Identify which cell holds the provided text, then report its (X, Y) central coordinate. 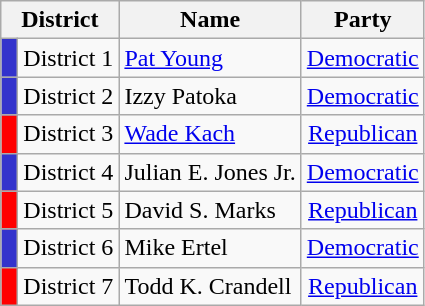
District 4 (68, 172)
District 7 (68, 286)
Mike Ertel (210, 248)
Izzy Patoka (210, 96)
Julian E. Jones Jr. (210, 172)
District 1 (68, 58)
District (60, 20)
District 2 (68, 96)
Party (362, 20)
District 5 (68, 210)
David S. Marks (210, 210)
Pat Young (210, 58)
District 6 (68, 248)
District 3 (68, 134)
Wade Kach (210, 134)
Todd K. Crandell (210, 286)
Name (210, 20)
